Determine the (X, Y) coordinate at the center of the cell enclosing the given text.  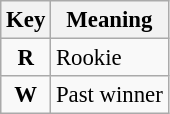
Past winner (110, 95)
Rookie (110, 58)
Meaning (110, 20)
W (26, 95)
Key (26, 20)
R (26, 58)
